Determine the (X, Y) coordinate at the center of the cell enclosing the given text.  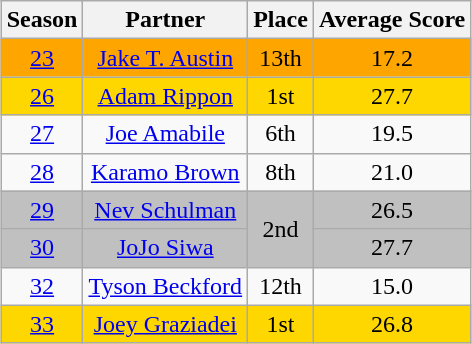
Partner (166, 20)
2nd (281, 229)
Season (42, 20)
30 (42, 248)
Joey Graziadei (166, 324)
Place (281, 20)
Tyson Beckford (166, 286)
26 (42, 96)
13th (281, 58)
26.8 (392, 324)
21.0 (392, 172)
Nev Schulman (166, 210)
Jake T. Austin (166, 58)
17.2 (392, 58)
28 (42, 172)
19.5 (392, 134)
JoJo Siwa (166, 248)
Joe Amabile (166, 134)
23 (42, 58)
27 (42, 134)
26.5 (392, 210)
33 (42, 324)
Adam Rippon (166, 96)
12th (281, 286)
15.0 (392, 286)
Karamo Brown (166, 172)
6th (281, 134)
32 (42, 286)
29 (42, 210)
8th (281, 172)
Average Score (392, 20)
